Scan for the cell matching the given text and deliver its [x, y] coordinate at center. 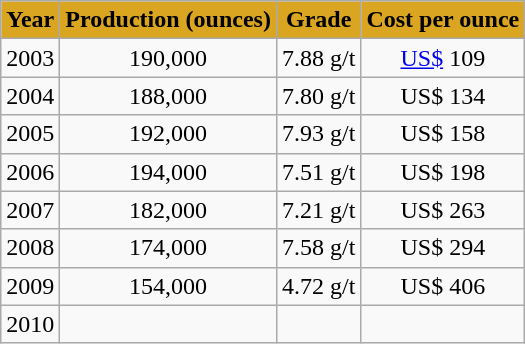
7.80 g/t [318, 96]
190,000 [168, 58]
4.72 g/t [318, 286]
2007 [30, 210]
2006 [30, 172]
US$ 158 [443, 134]
154,000 [168, 286]
182,000 [168, 210]
7.21 g/t [318, 210]
2005 [30, 134]
US$ 263 [443, 210]
US$ 198 [443, 172]
188,000 [168, 96]
7.58 g/t [318, 248]
US$ 294 [443, 248]
US$ 109 [443, 58]
174,000 [168, 248]
Grade [318, 20]
7.93 g/t [318, 134]
2010 [30, 324]
Year [30, 20]
2004 [30, 96]
2009 [30, 286]
2008 [30, 248]
7.88 g/t [318, 58]
194,000 [168, 172]
2003 [30, 58]
US$ 134 [443, 96]
Cost per ounce [443, 20]
US$ 406 [443, 286]
192,000 [168, 134]
7.51 g/t [318, 172]
Production (ounces) [168, 20]
